Search for the cell housing the specified text and yield its (X, Y) center coordinate. 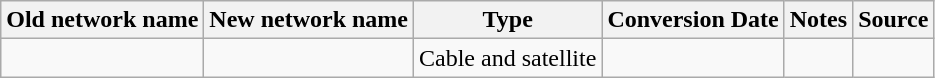
Type (508, 20)
Old network name (102, 20)
Notes (818, 20)
New network name (309, 20)
Source (894, 20)
Cable and satellite (508, 58)
Conversion Date (693, 20)
